Detect which cell encompasses the target text, then output its (X, Y) center coordinate. 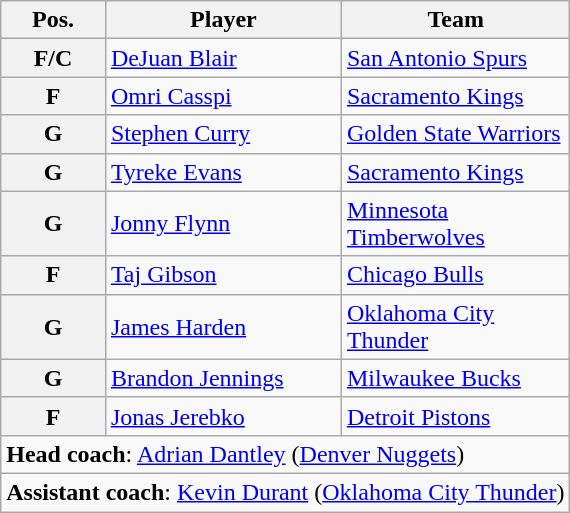
Jonny Flynn (223, 224)
Player (223, 20)
Head coach: Adrian Dantley (Denver Nuggets) (286, 454)
Minnesota Timberwolves (456, 224)
Tyreke Evans (223, 172)
Milwaukee Bucks (456, 378)
James Harden (223, 326)
DeJuan Blair (223, 58)
San Antonio Spurs (456, 58)
Pos. (54, 20)
Detroit Pistons (456, 416)
F/C (54, 58)
Golden State Warriors (456, 134)
Assistant coach: Kevin Durant (Oklahoma City Thunder) (286, 492)
Team (456, 20)
Jonas Jerebko (223, 416)
Oklahoma City Thunder (456, 326)
Taj Gibson (223, 275)
Brandon Jennings (223, 378)
Omri Casspi (223, 96)
Stephen Curry (223, 134)
Chicago Bulls (456, 275)
